Identify which cell holds the provided text, then report its (X, Y) central coordinate. 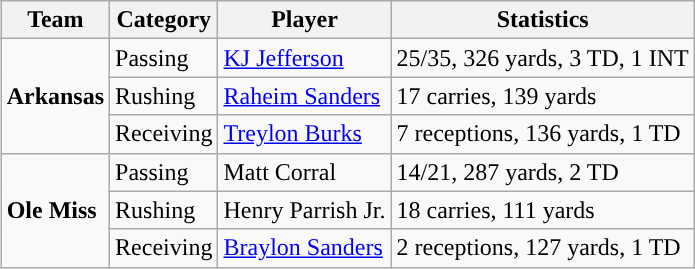
Henry Parrish Jr. (304, 210)
14/21, 287 yards, 2 TD (542, 172)
Raheim Sanders (304, 96)
Statistics (542, 20)
Braylon Sanders (304, 248)
Category (164, 20)
Arkansas (55, 96)
Team (55, 20)
25/35, 326 yards, 3 TD, 1 INT (542, 58)
Treylon Burks (304, 134)
18 carries, 111 yards (542, 210)
7 receptions, 136 yards, 1 TD (542, 134)
Player (304, 20)
Ole Miss (55, 210)
KJ Jefferson (304, 58)
Matt Corral (304, 172)
2 receptions, 127 yards, 1 TD (542, 248)
17 carries, 139 yards (542, 96)
